From the cell containing the given text, extract its center point as (x, y) coordinate. 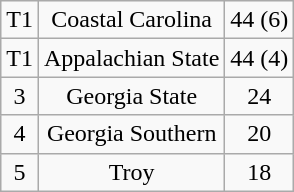
44 (6) (260, 20)
24 (260, 96)
Troy (131, 172)
3 (20, 96)
44 (4) (260, 58)
Georgia State (131, 96)
Appalachian State (131, 58)
Coastal Carolina (131, 20)
5 (20, 172)
4 (20, 134)
Georgia Southern (131, 134)
20 (260, 134)
18 (260, 172)
